Scan for the cell matching the given text and deliver its [X, Y] coordinate at center. 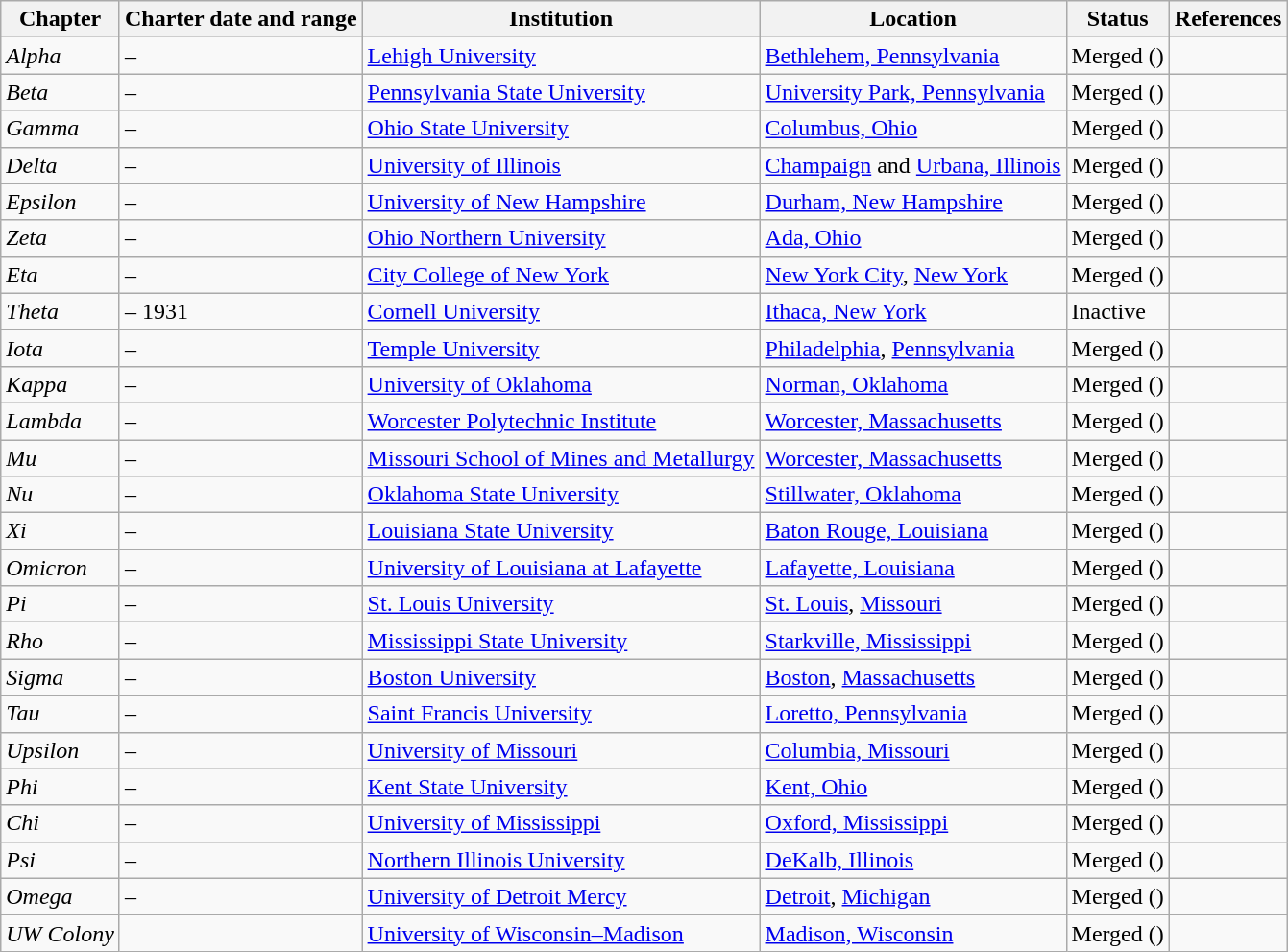
Phi [61, 787]
Omicron [61, 568]
University of New Hampshire [561, 202]
Bethlehem, Pennsylvania [912, 56]
University of Illinois [561, 165]
Sigma [61, 677]
University Park, Pennsylvania [912, 92]
Durham, New Hampshire [912, 202]
Pennsylvania State University [561, 92]
Champaign and Urbana, Illinois [912, 165]
Chi [61, 823]
Iota [61, 348]
University of Missouri [561, 750]
Lambda [61, 421]
St. Louis, Missouri [912, 604]
University of Louisiana at Lafayette [561, 568]
University of Wisconsin–Madison [561, 933]
Mu [61, 458]
Location [912, 19]
Ithaca, New York [912, 311]
City College of New York [561, 275]
Ada, Ohio [912, 238]
Mississippi State University [561, 641]
Chapter [61, 19]
Philadelphia, Pennsylvania [912, 348]
Saint Francis University [561, 714]
Beta [61, 92]
Rho [61, 641]
University of Oklahoma [561, 384]
Temple University [561, 348]
Gamma [61, 129]
New York City, New York [912, 275]
Ohio State University [561, 129]
University of Mississippi [561, 823]
Upsilon [61, 750]
Lafayette, Louisiana [912, 568]
References [1227, 19]
– 1931 [240, 311]
Starkville, Mississippi [912, 641]
Columbus, Ohio [912, 129]
Loretto, Pennsylvania [912, 714]
Eta [61, 275]
DeKalb, Illinois [912, 860]
Baton Rouge, Louisiana [912, 531]
St. Louis University [561, 604]
Theta [61, 311]
Delta [61, 165]
Oklahoma State University [561, 495]
Stillwater, Oklahoma [912, 495]
Xi [61, 531]
University of Detroit Mercy [561, 896]
Epsilon [61, 202]
Tau [61, 714]
Ohio Northern University [561, 238]
Columbia, Missouri [912, 750]
Cornell University [561, 311]
Pi [61, 604]
Charter date and range [240, 19]
Boston University [561, 677]
Madison, Wisconsin [912, 933]
Detroit, Michigan [912, 896]
Kappa [61, 384]
Norman, Oklahoma [912, 384]
Psi [61, 860]
Oxford, Mississippi [912, 823]
Worcester Polytechnic Institute [561, 421]
Louisiana State University [561, 531]
Inactive [1118, 311]
Status [1118, 19]
Northern Illinois University [561, 860]
Omega [61, 896]
Alpha [61, 56]
Kent State University [561, 787]
Kent, Ohio [912, 787]
Missouri School of Mines and Metallurgy [561, 458]
UW Colony [61, 933]
Nu [61, 495]
Lehigh University [561, 56]
Boston, Massachusetts [912, 677]
Zeta [61, 238]
Institution [561, 19]
